Find where the given text appears and provide that cell's center as (x, y) coordinate. 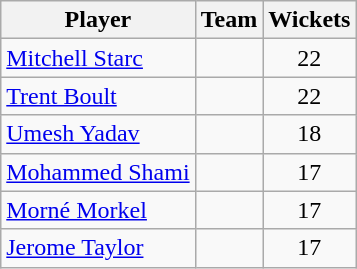
Jerome Taylor (98, 248)
Morné Morkel (98, 210)
18 (310, 134)
Mitchell Starc (98, 58)
Mohammed Shami (98, 172)
Trent Boult (98, 96)
Team (229, 20)
Wickets (310, 20)
Umesh Yadav (98, 134)
Player (98, 20)
